Detect which cell encompasses the target text, then output its [X, Y] center coordinate. 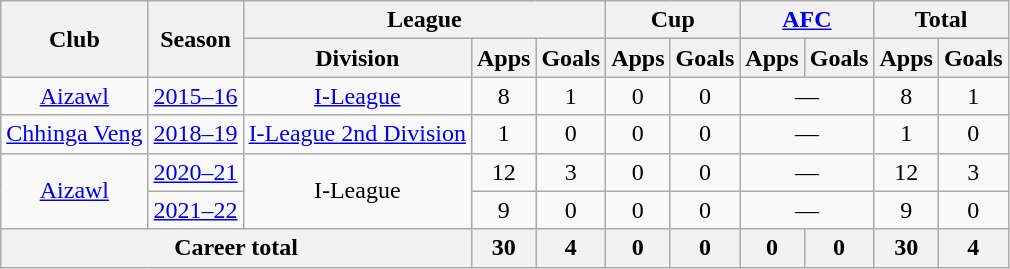
AFC [807, 20]
2020–21 [196, 172]
Cup [673, 20]
Division [357, 58]
Season [196, 39]
Club [74, 39]
2018–19 [196, 134]
2015–16 [196, 96]
League [424, 20]
Total [941, 20]
Career total [236, 248]
I-League 2nd Division [357, 134]
2021–22 [196, 210]
Chhinga Veng [74, 134]
